Output the [X, Y] coordinate of the center of the cell containing the given text.  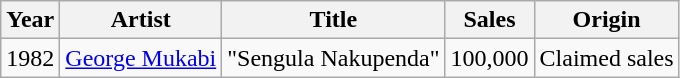
Sales [490, 20]
Claimed sales [606, 58]
"Sengula Nakupenda" [334, 58]
George Mukabi [141, 58]
Origin [606, 20]
1982 [30, 58]
Title [334, 20]
Artist [141, 20]
Year [30, 20]
100,000 [490, 58]
